Capture the cell that displays the provided text and extract its (X, Y) central coordinate. 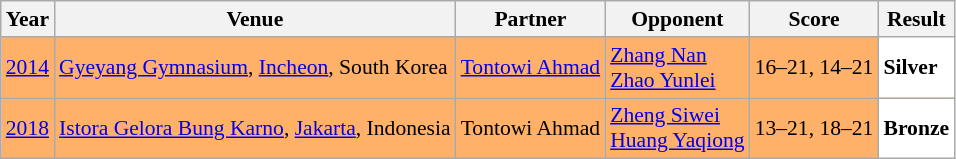
Venue (255, 19)
Silver (916, 68)
Zhang Nan Zhao Yunlei (677, 68)
16–21, 14–21 (814, 68)
Score (814, 19)
Year (28, 19)
Zheng Siwei Huang Yaqiong (677, 128)
Istora Gelora Bung Karno, Jakarta, Indonesia (255, 128)
Bronze (916, 128)
Result (916, 19)
Partner (531, 19)
Gyeyang Gymnasium, Incheon, South Korea (255, 68)
2018 (28, 128)
13–21, 18–21 (814, 128)
2014 (28, 68)
Opponent (677, 19)
